Return (x, y) of the center of cell containing provided text 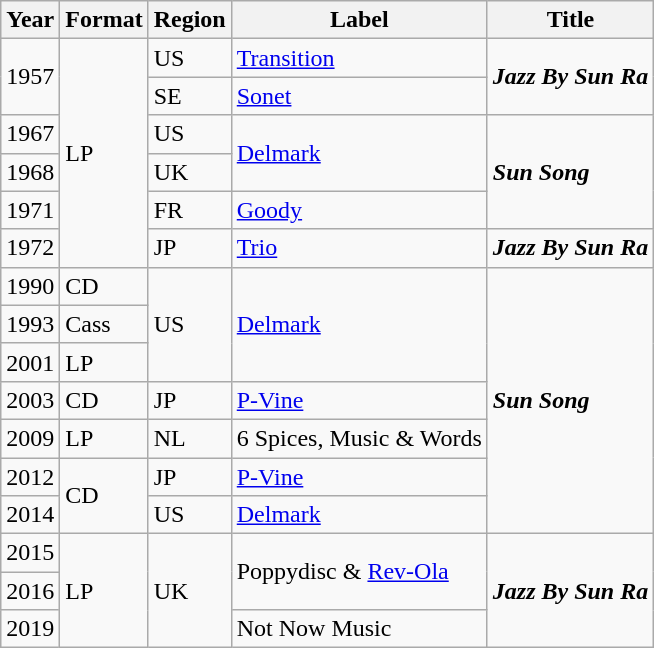
SE (190, 96)
2001 (30, 362)
1990 (30, 286)
1972 (30, 248)
FR (190, 210)
Poppydisc & Rev-Ola (359, 572)
Region (190, 20)
Cass (104, 324)
1967 (30, 134)
Goody (359, 210)
Not Now Music (359, 629)
2003 (30, 400)
2014 (30, 515)
Transition (359, 58)
2012 (30, 477)
NL (190, 438)
2019 (30, 629)
2015 (30, 553)
1968 (30, 172)
Label (359, 20)
1971 (30, 210)
1957 (30, 77)
2009 (30, 438)
Title (570, 20)
2016 (30, 591)
Year (30, 20)
Format (104, 20)
Sonet (359, 96)
Trio (359, 248)
1993 (30, 324)
6 Spices, Music & Words (359, 438)
